From the cell containing the given text, extract its center point as [X, Y] coordinate. 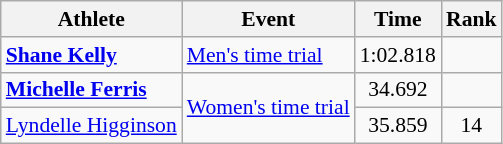
1:02.818 [398, 55]
Event [268, 19]
Women's time trial [268, 108]
Rank [472, 19]
Athlete [92, 19]
34.692 [398, 90]
Michelle Ferris [92, 90]
Lyndelle Higginson [92, 126]
14 [472, 126]
35.859 [398, 126]
Men's time trial [268, 55]
Time [398, 19]
Shane Kelly [92, 55]
